Capture the cell that displays the provided text and extract its (x, y) central coordinate. 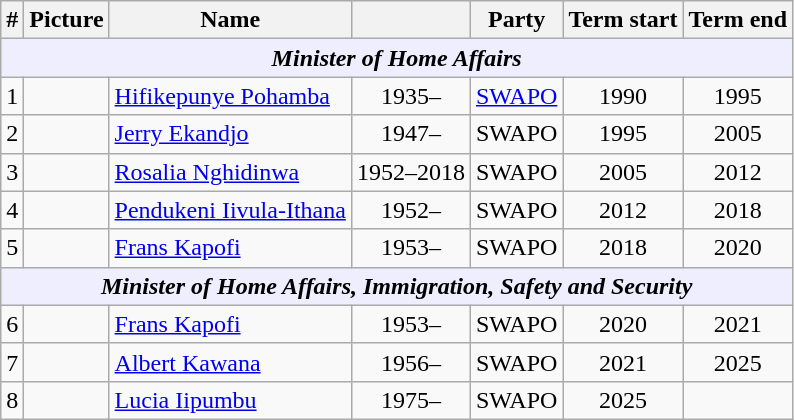
1975– (410, 400)
1952– (410, 210)
Term end (738, 20)
3 (12, 172)
Term start (623, 20)
# (12, 20)
Albert Kawana (230, 362)
Name (230, 20)
Rosalia Nghidinwa (230, 172)
Picture (66, 20)
8 (12, 400)
Jerry Ekandjo (230, 134)
Lucia Iipumbu (230, 400)
2 (12, 134)
Hifikepunye Pohamba (230, 96)
6 (12, 324)
1935– (410, 96)
1 (12, 96)
1952–2018 (410, 172)
Pendukeni Iivula-Ithana (230, 210)
1990 (623, 96)
Minister of Home Affairs (397, 58)
4 (12, 210)
5 (12, 248)
1947– (410, 134)
Minister of Home Affairs, Immigration, Safety and Security (397, 286)
7 (12, 362)
Party (516, 20)
1956– (410, 362)
